Locate the cell with the specified text and output its [x, y] center coordinate. 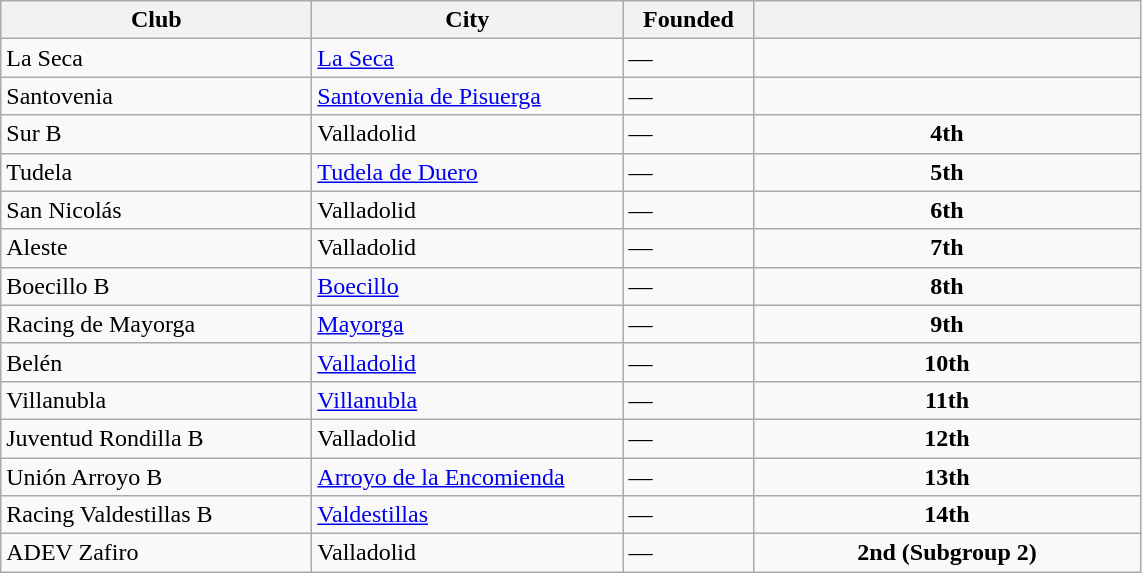
9th [947, 324]
Racing de Mayorga [156, 324]
4th [947, 134]
Arroyo de la Encomienda [468, 477]
Unión Arroyo B [156, 477]
Juventud Rondilla B [156, 438]
Founded [688, 20]
ADEV Zafiro [156, 553]
8th [947, 286]
7th [947, 248]
Club [156, 20]
Santovenia de Pisuerga [468, 96]
2nd (Subgroup 2) [947, 553]
Tudela [156, 172]
Belén [156, 362]
Santovenia [156, 96]
11th [947, 400]
10th [947, 362]
14th [947, 515]
13th [947, 477]
Sur B [156, 134]
Boecillo [468, 286]
San Nicolás [156, 210]
City [468, 20]
12th [947, 438]
Aleste [156, 248]
Boecillo B [156, 286]
Mayorga [468, 324]
6th [947, 210]
Valdestillas [468, 515]
Racing Valdestillas B [156, 515]
Tudela de Duero [468, 172]
5th [947, 172]
